Determine the [x, y] coordinate at the center of the cell enclosing the given text.  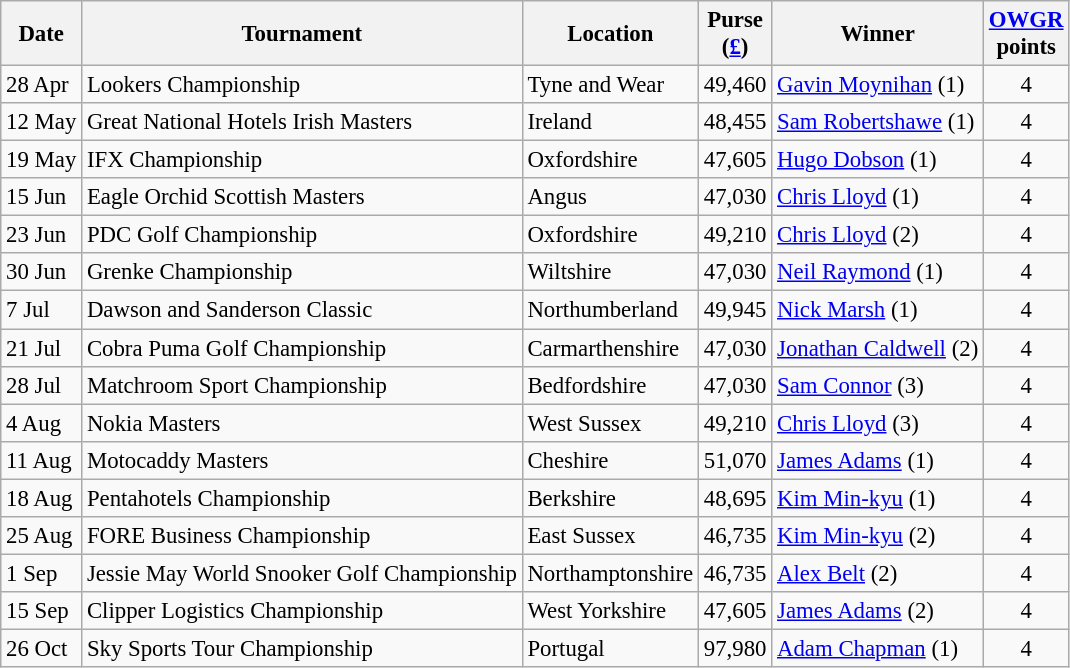
Cobra Puma Golf Championship [302, 348]
West Yorkshire [610, 611]
Sam Robertshawe (1) [878, 122]
15 Jun [42, 197]
49,945 [734, 310]
Motocaddy Masters [302, 460]
Berkshire [610, 498]
Jessie May World Snooker Golf Championship [302, 573]
Location [610, 34]
Lookers Championship [302, 85]
Eagle Orchid Scottish Masters [302, 197]
East Sussex [610, 536]
Kim Min-kyu (1) [878, 498]
Adam Chapman (1) [878, 648]
Nick Marsh (1) [878, 310]
James Adams (2) [878, 611]
Clipper Logistics Championship [302, 611]
Jonathan Caldwell (2) [878, 348]
Chris Lloyd (2) [878, 235]
7 Jul [42, 310]
Winner [878, 34]
Chris Lloyd (1) [878, 197]
Pentahotels Championship [302, 498]
Bedfordshire [610, 385]
Cheshire [610, 460]
Gavin Moynihan (1) [878, 85]
Chris Lloyd (3) [878, 423]
97,980 [734, 648]
28 Apr [42, 85]
49,460 [734, 85]
Portugal [610, 648]
Sky Sports Tour Championship [302, 648]
18 Aug [42, 498]
Purse(£) [734, 34]
James Adams (1) [878, 460]
4 Aug [42, 423]
Ireland [610, 122]
48,695 [734, 498]
21 Jul [42, 348]
PDC Golf Championship [302, 235]
Great National Hotels Irish Masters [302, 122]
Alex Belt (2) [878, 573]
FORE Business Championship [302, 536]
Matchroom Sport Championship [302, 385]
25 Aug [42, 536]
Hugo Dobson (1) [878, 160]
OWGRpoints [1026, 34]
28 Jul [42, 385]
48,455 [734, 122]
Northumberland [610, 310]
Neil Raymond (1) [878, 273]
Nokia Masters [302, 423]
Tournament [302, 34]
Dawson and Sanderson Classic [302, 310]
IFX Championship [302, 160]
15 Sep [42, 611]
12 May [42, 122]
23 Jun [42, 235]
Kim Min-kyu (2) [878, 536]
West Sussex [610, 423]
11 Aug [42, 460]
Tyne and Wear [610, 85]
Angus [610, 197]
Sam Connor (3) [878, 385]
Wiltshire [610, 273]
Date [42, 34]
26 Oct [42, 648]
30 Jun [42, 273]
Carmarthenshire [610, 348]
19 May [42, 160]
Northamptonshire [610, 573]
Grenke Championship [302, 273]
51,070 [734, 460]
1 Sep [42, 573]
